From the cell containing the given text, extract its center point as (X, Y) coordinate. 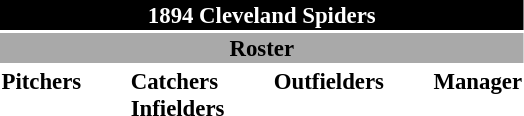
1894 Cleveland Spiders (262, 15)
Roster (262, 48)
